Return [x, y] of the center of cell containing provided text 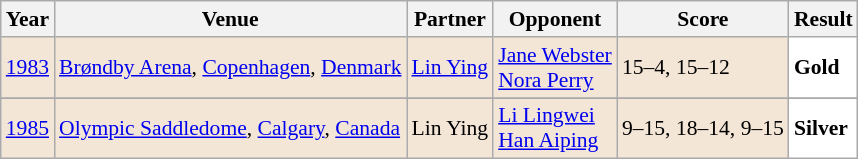
Brøndby Arena, Copenhagen, Denmark [230, 68]
Li Lingwei Han Aiping [555, 128]
Year [28, 19]
Gold [824, 68]
Result [824, 19]
Score [703, 19]
15–4, 15–12 [703, 68]
Venue [230, 19]
Opponent [555, 19]
1985 [28, 128]
Jane Webster Nora Perry [555, 68]
Silver [824, 128]
1983 [28, 68]
Partner [450, 19]
9–15, 18–14, 9–15 [703, 128]
Olympic Saddledome, Calgary, Canada [230, 128]
